Locate the cell with the specified text and output its [x, y] center coordinate. 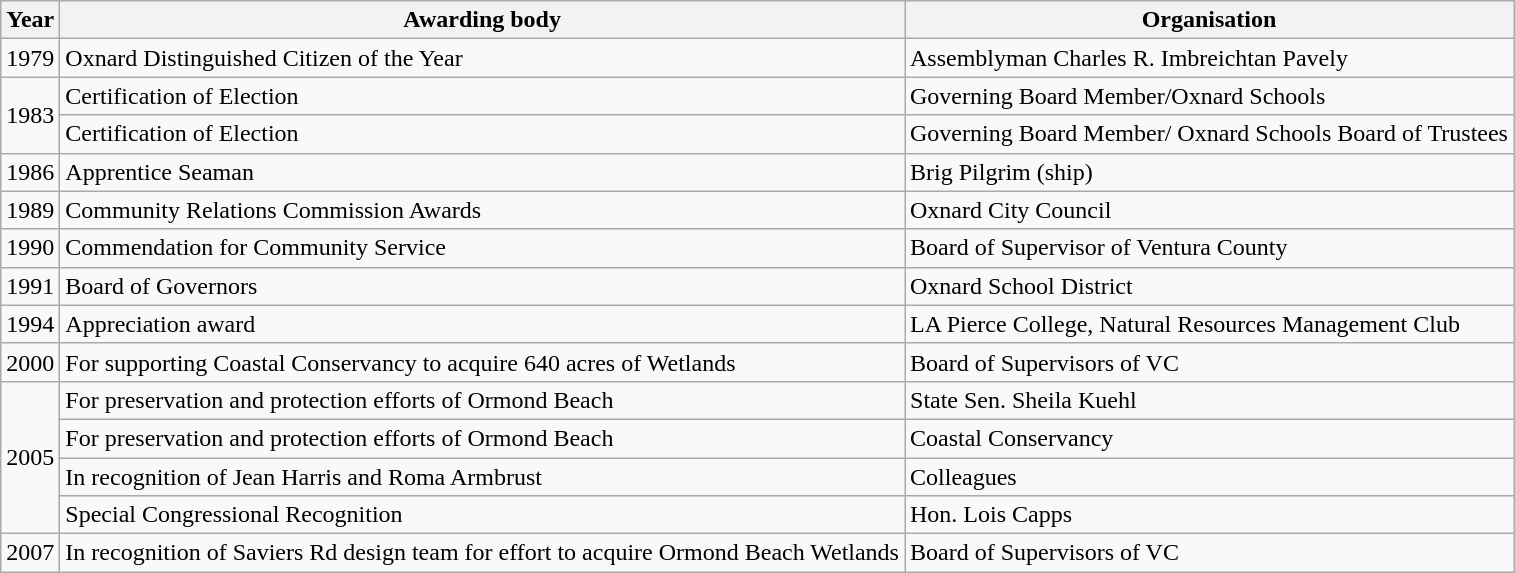
2000 [30, 362]
Oxnard School District [1208, 286]
Governing Board Member/Oxnard Schools [1208, 96]
2005 [30, 457]
Board of Supervisor of Ventura County [1208, 248]
Assemblyman Charles R. Imbreichtan Pavely [1208, 58]
Year [30, 20]
Hon. Lois Capps [1208, 515]
In recognition of Jean Harris and Roma Armbrust [482, 477]
1989 [30, 210]
1979 [30, 58]
Oxnard City Council [1208, 210]
Board of Governors [482, 286]
Commendation for Community Service [482, 248]
1994 [30, 324]
1983 [30, 115]
Brig Pilgrim (ship) [1208, 172]
1990 [30, 248]
Awarding body [482, 20]
Community Relations Commission Awards [482, 210]
LA Pierce College, Natural Resources Management Club [1208, 324]
In recognition of Saviers Rd design team for effort to acquire Ormond Beach Wetlands [482, 553]
1986 [30, 172]
Special Congressional Recognition [482, 515]
Organisation [1208, 20]
Appreciation award [482, 324]
Oxnard Distinguished Citizen of the Year [482, 58]
Coastal Conservancy [1208, 438]
Governing Board Member/ Oxnard Schools Board of Trustees [1208, 134]
Colleagues [1208, 477]
1991 [30, 286]
State Sen. Sheila Kuehl [1208, 400]
Apprentice Seaman [482, 172]
For supporting Coastal Conservancy to acquire 640 acres of Wetlands [482, 362]
2007 [30, 553]
